Scan for the cell matching the given text and deliver its (X, Y) coordinate at center. 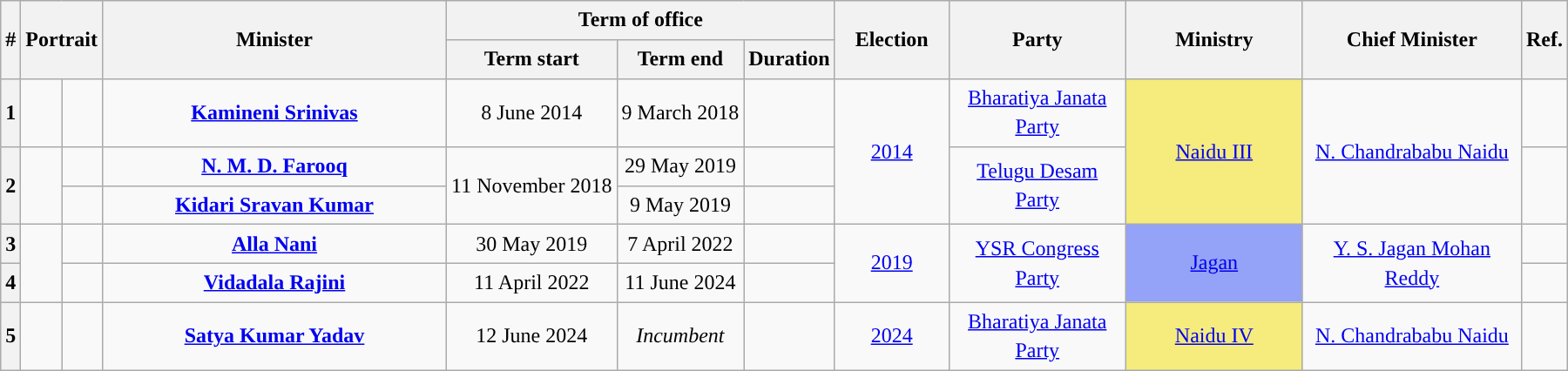
2019 (892, 263)
Telugu Desam Party (1037, 185)
YSR Congress Party (1037, 263)
11 June 2024 (680, 282)
4 (10, 282)
1 (10, 112)
29 May 2019 (680, 165)
Kidari Sravan Kumar (274, 206)
Portrait (62, 40)
12 June 2024 (531, 336)
Term of office (641, 21)
3 (10, 244)
Naidu IV (1214, 336)
8 June 2014 (531, 112)
2 (10, 185)
Jagan (1214, 263)
Term end (680, 59)
11 November 2018 (531, 185)
2024 (892, 336)
Ministry (1214, 40)
Naidu III (1214, 152)
Alla Nani (274, 244)
9 May 2019 (680, 206)
2014 (892, 152)
Chief Minister (1411, 40)
Vidadala Rajini (274, 282)
30 May 2019 (531, 244)
# (10, 40)
Term start (531, 59)
Incumbent (680, 336)
11 April 2022 (531, 282)
Party (1037, 40)
Y. S. Jagan Mohan Reddy (1411, 263)
N. M. D. Farooq (274, 165)
7 April 2022 (680, 244)
Satya Kumar Yadav (274, 336)
Minister (274, 40)
Ref. (1544, 40)
Election (892, 40)
Kamineni Srinivas (274, 112)
5 (10, 336)
Duration (789, 59)
9 March 2018 (680, 112)
